Scan for the cell matching the given text and deliver its [x, y] coordinate at center. 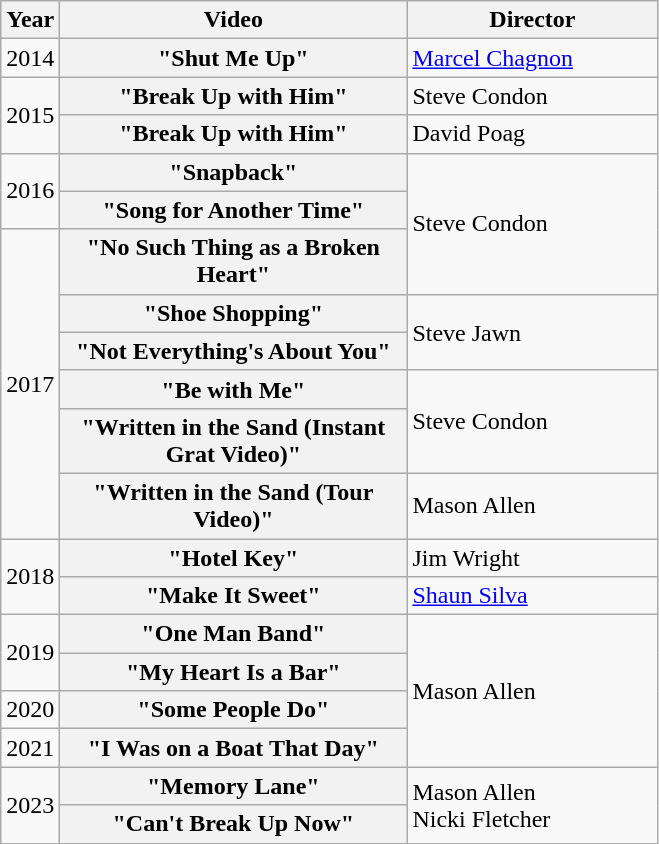
2019 [30, 653]
2021 [30, 748]
Marcel Chagnon [532, 58]
2015 [30, 115]
"Hotel Key" [234, 557]
"Shut Me Up" [234, 58]
"Make It Sweet" [234, 596]
2016 [30, 191]
"No Such Thing as a Broken Heart" [234, 262]
"Written in the Sand (Tour Video)" [234, 506]
Year [30, 20]
Video [234, 20]
"My Heart Is a Bar" [234, 672]
Shaun Silva [532, 596]
"Some People Do" [234, 710]
2017 [30, 384]
"Be with Me" [234, 389]
2014 [30, 58]
David Poag [532, 134]
Director [532, 20]
"Written in the Sand (Instant Grat Video)" [234, 440]
"Memory Lane" [234, 786]
"Snapback" [234, 172]
2018 [30, 576]
Jim Wright [532, 557]
2020 [30, 710]
"One Man Band" [234, 634]
Steve Jawn [532, 332]
"Not Everything's About You" [234, 351]
"Shoe Shopping" [234, 313]
"Can't Break Up Now" [234, 824]
"I Was on a Boat That Day" [234, 748]
Mason AllenNicki Fletcher [532, 805]
2023 [30, 805]
"Song for Another Time" [234, 210]
